Return (x, y) of the center of cell containing provided text 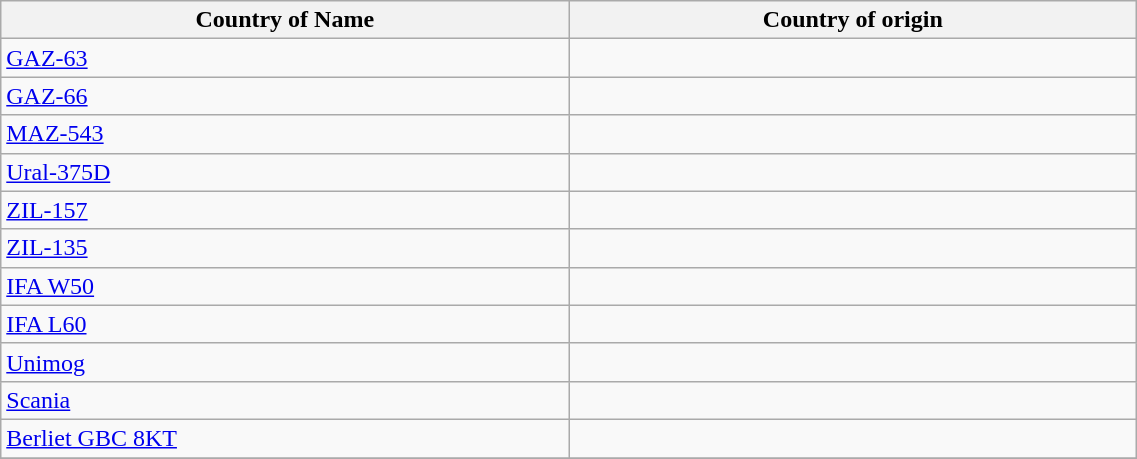
MAZ-543 (285, 134)
Ural-375D (285, 172)
IFA W50 (285, 286)
IFA L60 (285, 324)
ZIL-157 (285, 210)
Unimog (285, 362)
Scania (285, 400)
Country of Name (285, 20)
GAZ-63 (285, 58)
GAZ-66 (285, 96)
Berliet GBC 8KT (285, 438)
Country of origin (853, 20)
ZIL-135 (285, 248)
